Determine the [x, y] coordinate at the center of the cell enclosing the given text.  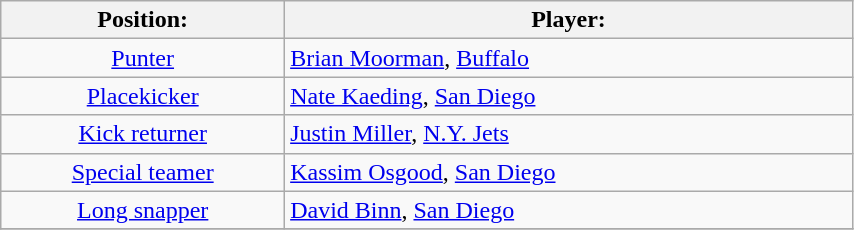
Special teamer [143, 172]
Player: [569, 20]
Position: [143, 20]
Long snapper [143, 210]
David Binn, San Diego [569, 210]
Placekicker [143, 96]
Punter [143, 58]
Nate Kaeding, San Diego [569, 96]
Justin Miller, N.Y. Jets [569, 134]
Kassim Osgood, San Diego [569, 172]
Kick returner [143, 134]
Brian Moorman, Buffalo [569, 58]
